Output the (X, Y) coordinate of the center of the cell containing the given text.  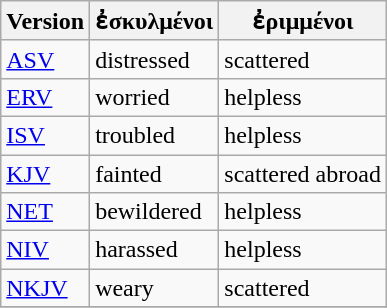
ISV (46, 135)
ASV (46, 59)
fainted (154, 173)
ἐριμμένοι (303, 21)
NKJV (46, 288)
ERV (46, 97)
weary (154, 288)
bewildered (154, 212)
worried (154, 97)
KJV (46, 173)
Version (46, 21)
distressed (154, 59)
harassed (154, 250)
scattered abroad (303, 173)
ἐσκυλμένοι (154, 21)
NIV (46, 250)
troubled (154, 135)
NET (46, 212)
